Determine the [x, y] coordinate at the center of the cell enclosing the given text.  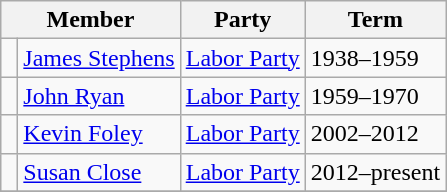
Member [90, 20]
1938–1959 [375, 58]
Susan Close [99, 172]
John Ryan [99, 96]
Kevin Foley [99, 134]
2012–present [375, 172]
1959–1970 [375, 96]
Term [375, 20]
James Stephens [99, 58]
2002–2012 [375, 134]
Party [242, 20]
